Determine the [X, Y] coordinate at the center of the cell enclosing the given text.  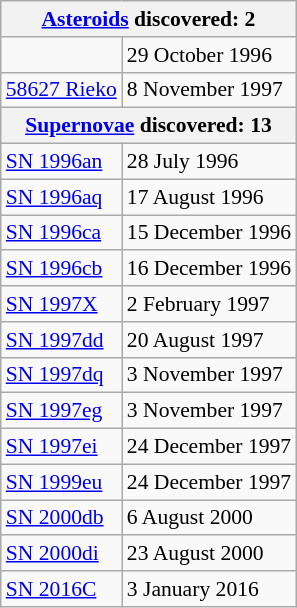
2 February 1997 [209, 304]
16 December 1996 [209, 269]
8 November 1997 [209, 90]
SN 1996aq [62, 197]
6 August 2000 [209, 518]
SN 1997dq [62, 375]
SN 1997X [62, 304]
17 August 1996 [209, 197]
SN 2000di [62, 554]
20 August 1997 [209, 340]
23 August 2000 [209, 554]
3 January 2016 [209, 589]
15 December 1996 [209, 233]
Asteroids discovered: 2 [148, 19]
28 July 1996 [209, 162]
SN 1997eg [62, 411]
SN 1999eu [62, 482]
SN 1997ei [62, 447]
SN 1996an [62, 162]
SN 1996cb [62, 269]
58627 Rieko [62, 90]
29 October 1996 [209, 55]
SN 2016C [62, 589]
SN 1996ca [62, 233]
SN 1997dd [62, 340]
SN 2000db [62, 518]
Supernovae discovered: 13 [148, 126]
